For the text-containing cell, return its midpoint in (x, y) coordinate format. 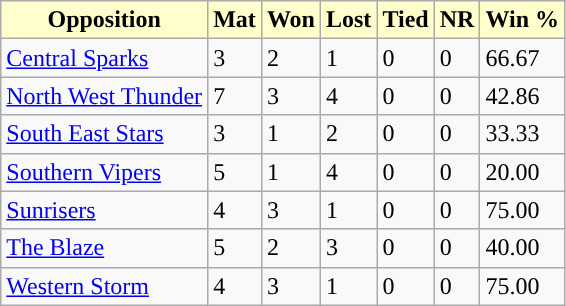
The Blaze (104, 248)
Opposition (104, 20)
66.67 (522, 58)
42.86 (522, 96)
Tied (406, 20)
Sunrisers (104, 210)
Mat (235, 20)
NR (457, 20)
Lost (348, 20)
Southern Vipers (104, 172)
7 (235, 96)
Won (290, 20)
Win % (522, 20)
20.00 (522, 172)
Western Storm (104, 286)
Central Sparks (104, 58)
North West Thunder (104, 96)
40.00 (522, 248)
33.33 (522, 134)
South East Stars (104, 134)
